Provide the [X, Y] coordinate of the cell's center where the given text is located.  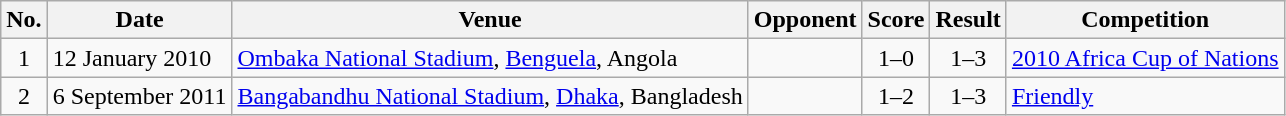
Ombaka National Stadium, Benguela, Angola [490, 58]
Venue [490, 20]
1–2 [896, 96]
Score [896, 20]
2 [24, 96]
Competition [1145, 20]
1–0 [896, 58]
Friendly [1145, 96]
Opponent [805, 20]
1 [24, 58]
2010 Africa Cup of Nations [1145, 58]
No. [24, 20]
6 September 2011 [140, 96]
Result [968, 20]
Date [140, 20]
12 January 2010 [140, 58]
Bangabandhu National Stadium, Dhaka, Bangladesh [490, 96]
